Return the [X, Y] coordinate for the center point of the cell that contains the specified text.  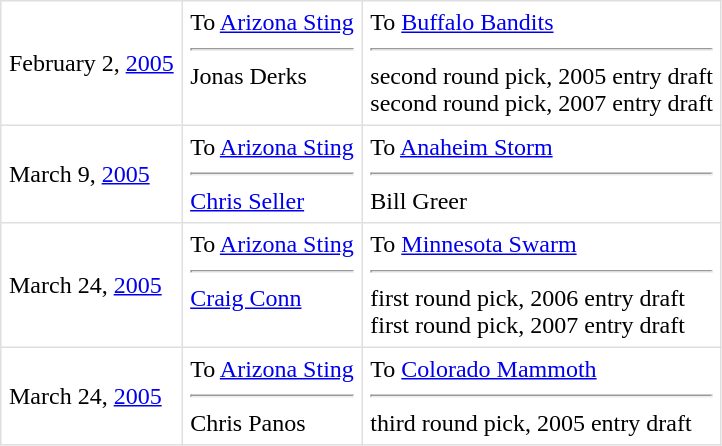
To Anaheim Storm Bill Greer [542, 174]
To Arizona Sting Craig Conn [272, 285]
To Buffalo Bandits second round pick, 2005 entry draftsecond round pick, 2007 entry draft [542, 63]
To Colorado Mammoth third round pick, 2005 entry draft [542, 396]
To Arizona Sting Chris Seller [272, 174]
To Minnesota Swarm first round pick, 2006 entry draftfirst round pick, 2007 entry draft [542, 285]
February 2, 2005 [92, 63]
March 9, 2005 [92, 174]
To Arizona Sting Chris Panos [272, 396]
To Arizona Sting Jonas Derks [272, 63]
